Detect which cell encompasses the target text, then output its (X, Y) center coordinate. 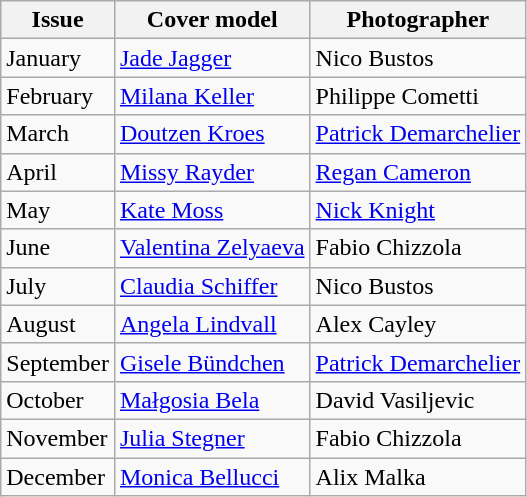
Jade Jagger (212, 58)
Missy Rayder (212, 172)
Issue (58, 20)
Monica Bellucci (212, 477)
Małgosia Bela (212, 400)
Philippe Cometti (418, 96)
Claudia Schiffer (212, 286)
Photographer (418, 20)
Milana Keller (212, 96)
Angela Lindvall (212, 324)
Valentina Zelyaeva (212, 248)
April (58, 172)
September (58, 362)
October (58, 400)
Nick Knight (418, 210)
David Vasiljevic (418, 400)
May (58, 210)
November (58, 438)
August (58, 324)
Alex Cayley (418, 324)
Doutzen Kroes (212, 134)
July (58, 286)
Kate Moss (212, 210)
June (58, 248)
December (58, 477)
Cover model (212, 20)
February (58, 96)
March (58, 134)
Regan Cameron (418, 172)
Gisele Bündchen (212, 362)
January (58, 58)
Julia Stegner (212, 438)
Alix Malka (418, 477)
